Extract the (x, y) coordinate from the center of the cell holding the provided text.  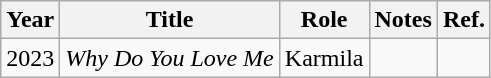
Notes (403, 20)
Role (324, 20)
Title (170, 20)
Ref. (464, 20)
2023 (30, 58)
Year (30, 20)
Karmila (324, 58)
Why Do You Love Me (170, 58)
